Pinpoint the cell where the given text exists, returning its (X, Y) midpoint coordinate. 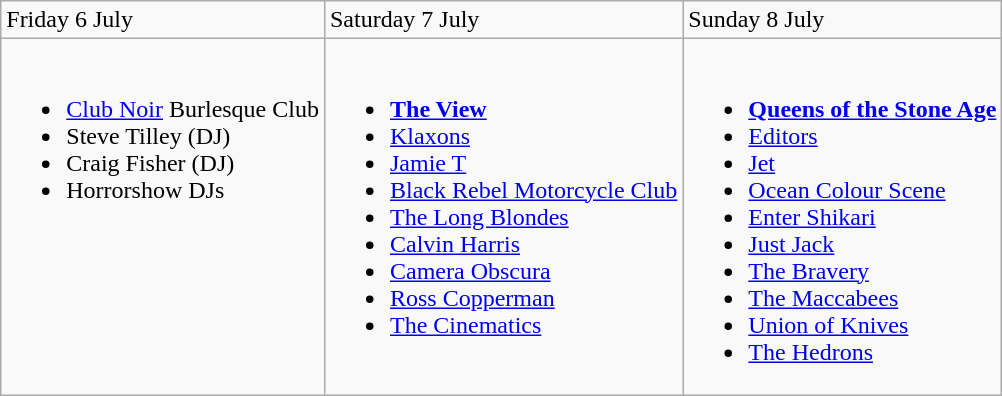
Friday 6 July (163, 20)
Saturday 7 July (503, 20)
Sunday 8 July (842, 20)
The ViewKlaxonsJamie TBlack Rebel Motorcycle ClubThe Long BlondesCalvin HarrisCamera ObscuraRoss CoppermanThe Cinematics (503, 217)
Queens of the Stone AgeEditorsJetOcean Colour SceneEnter ShikariJust JackThe BraveryThe MaccabeesUnion of KnivesThe Hedrons (842, 217)
Club Noir Burlesque ClubSteve Tilley (DJ)Craig Fisher (DJ)Horrorshow DJs (163, 217)
